For the text-containing cell, return its midpoint in (X, Y) coordinate format. 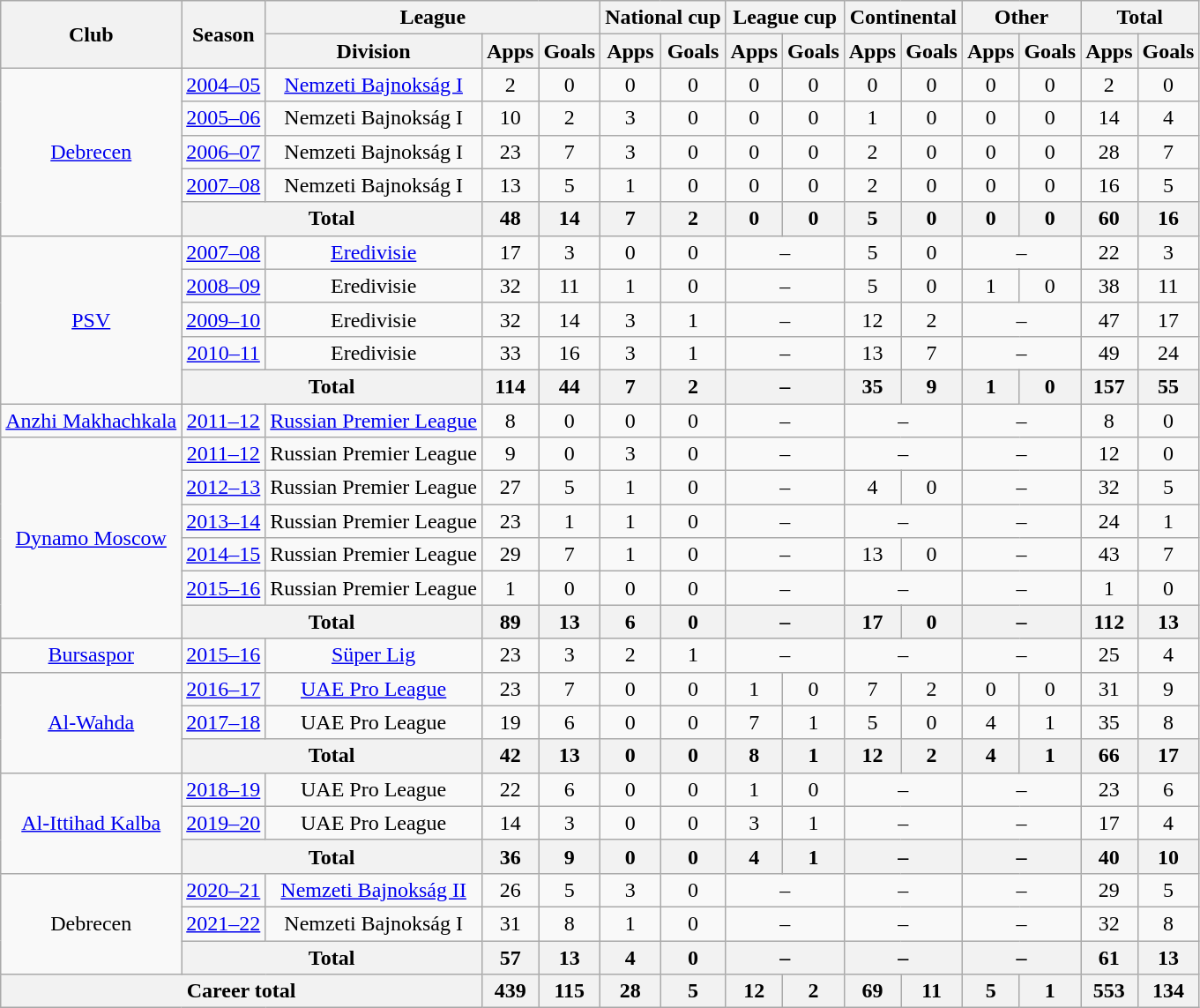
47 (1109, 319)
Season (224, 34)
Division (374, 51)
66 (1109, 756)
112 (1109, 622)
36 (510, 856)
27 (510, 488)
2012–13 (224, 488)
553 (1109, 991)
114 (510, 386)
2017–18 (224, 722)
2014–15 (224, 555)
44 (570, 386)
49 (1109, 353)
25 (1109, 655)
61 (1109, 957)
2004–05 (224, 85)
439 (510, 991)
2008–09 (224, 286)
42 (510, 756)
2006–07 (224, 152)
Dynamo Moscow (92, 538)
2016–17 (224, 689)
Al-Wahda (92, 722)
89 (510, 622)
26 (510, 890)
Al-Ittihad Kalba (92, 823)
55 (1168, 386)
2021–22 (224, 923)
134 (1168, 991)
40 (1109, 856)
Süper Lig (374, 655)
19 (510, 722)
Career total (242, 991)
69 (872, 991)
33 (510, 353)
League cup (785, 18)
Continental (903, 18)
Anzhi Makhachkala (92, 421)
57 (510, 957)
2018–19 (224, 789)
38 (1109, 286)
Bursaspor (92, 655)
League (433, 18)
48 (510, 219)
2009–10 (224, 319)
Other (1021, 18)
2010–11 (224, 353)
2005–06 (224, 118)
157 (1109, 386)
National cup (663, 18)
115 (570, 991)
2013–14 (224, 521)
PSV (92, 319)
2019–20 (224, 823)
43 (1109, 555)
Club (92, 34)
60 (1109, 219)
2020–21 (224, 890)
Nemzeti Bajnokság II (374, 890)
